Return (x, y) of the center of cell containing provided text 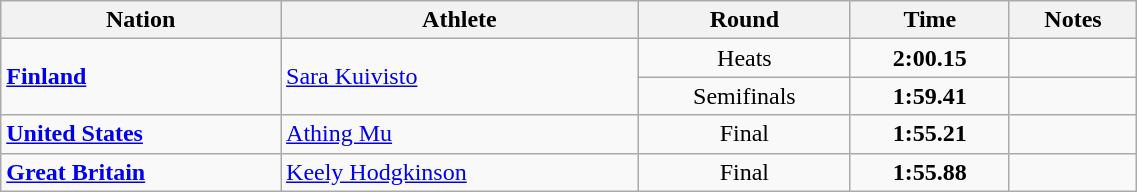
Heats (744, 58)
Nation (141, 20)
Athlete (460, 20)
United States (141, 134)
Sara Kuivisto (460, 77)
Time (930, 20)
1:59.41 (930, 96)
Athing Mu (460, 134)
Great Britain (141, 172)
2:00.15 (930, 58)
Round (744, 20)
Notes (1073, 20)
1:55.21 (930, 134)
Finland (141, 77)
Semifinals (744, 96)
Keely Hodgkinson (460, 172)
1:55.88 (930, 172)
